Detect which cell encompasses the target text, then output its [x, y] center coordinate. 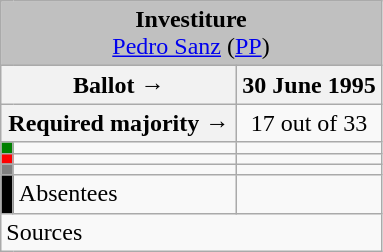
17 out of 33 [309, 123]
Required majority → [119, 123]
30 June 1995 [309, 85]
InvestiturePedro Sanz (PP) [191, 34]
Ballot → [119, 85]
Sources [191, 232]
Absentees [125, 194]
